Determine the [X, Y] coordinate at the center of the cell enclosing the given text.  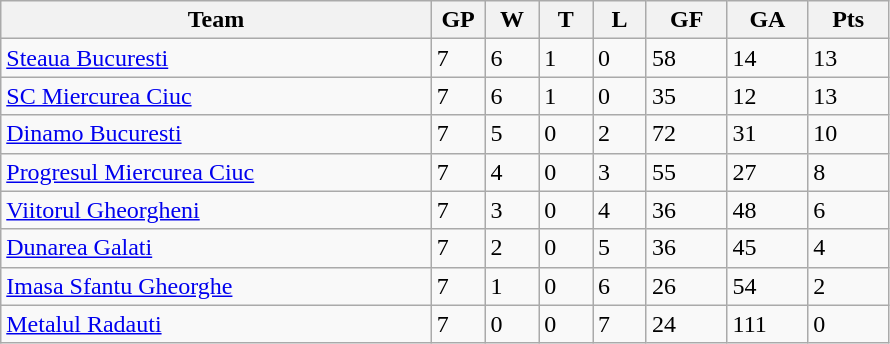
Viitorul Gheorgheni [216, 210]
111 [768, 324]
Dinamo Bucuresti [216, 134]
L [620, 20]
GA [768, 20]
W [512, 20]
GF [686, 20]
SC Miercurea Ciuc [216, 96]
Team [216, 20]
27 [768, 172]
T [566, 20]
55 [686, 172]
12 [768, 96]
54 [768, 286]
45 [768, 248]
35 [686, 96]
10 [848, 134]
8 [848, 172]
GP [458, 20]
72 [686, 134]
Imasa Sfantu Gheorghe [216, 286]
Progresul Miercurea Ciuc [216, 172]
24 [686, 324]
31 [768, 134]
Metalul Radauti [216, 324]
48 [768, 210]
58 [686, 58]
Steaua Bucuresti [216, 58]
Dunarea Galati [216, 248]
14 [768, 58]
Pts [848, 20]
26 [686, 286]
